Capture the cell that displays the provided text and extract its (X, Y) central coordinate. 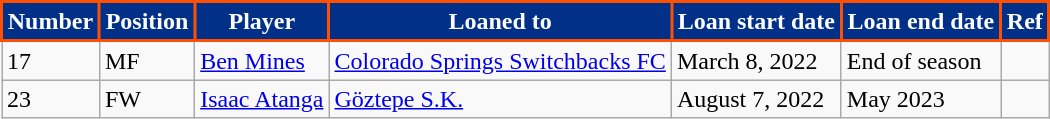
May 2023 (920, 99)
Position (146, 22)
Number (51, 22)
March 8, 2022 (756, 60)
Player (262, 22)
23 (51, 99)
FW (146, 99)
Göztepe S.K. (500, 99)
17 (51, 60)
Isaac Atanga (262, 99)
Colorado Springs Switchbacks FC (500, 60)
MF (146, 60)
Ref (1026, 22)
Loan start date (756, 22)
Loan end date (920, 22)
Ben Mines (262, 60)
August 7, 2022 (756, 99)
Loaned to (500, 22)
End of season (920, 60)
